Pinpoint the cell where the given text exists, returning its (x, y) midpoint coordinate. 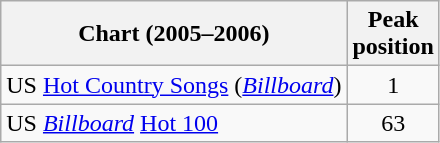
1 (393, 85)
Chart (2005–2006) (174, 34)
US Hot Country Songs (Billboard) (174, 85)
63 (393, 123)
US Billboard Hot 100 (174, 123)
Peakposition (393, 34)
